Determine the [x, y] coordinate at the center of the cell enclosing the given text.  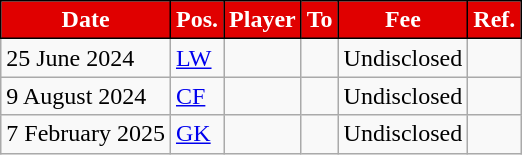
Date [86, 20]
CF [196, 96]
Player [263, 20]
Ref. [494, 20]
9 August 2024 [86, 96]
Pos. [196, 20]
GK [196, 134]
25 June 2024 [86, 58]
7 February 2025 [86, 134]
Fee [403, 20]
To [320, 20]
LW [196, 58]
